Locate the cell with the specified text and output its [X, Y] center coordinate. 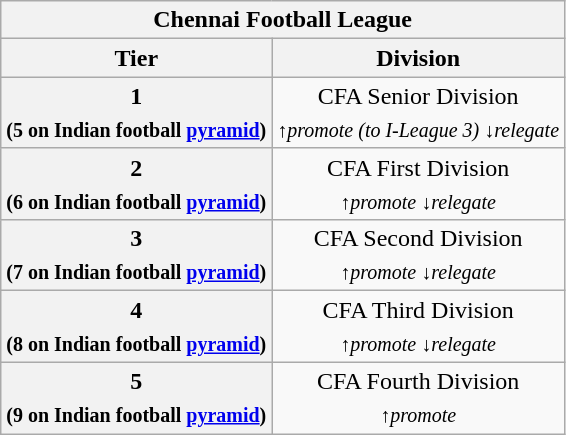
Tier [136, 58]
CFA Third Division↑promote ↓relegate [418, 326]
CFA Senior Division↑promote (to I-League 3) ↓relegate [418, 112]
1(5 on Indian football pyramid) [136, 112]
CFA First Division↑promote ↓relegate [418, 184]
2(6 on Indian football pyramid) [136, 184]
4(8 on Indian football pyramid) [136, 326]
5(9 on Indian football pyramid) [136, 398]
3(7 on Indian football pyramid) [136, 256]
CFA Fourth Division↑promote [418, 398]
Chennai Football League [283, 20]
CFA Second Division↑promote ↓relegate [418, 256]
Division [418, 58]
